From the cell containing the given text, extract its center point as (X, Y) coordinate. 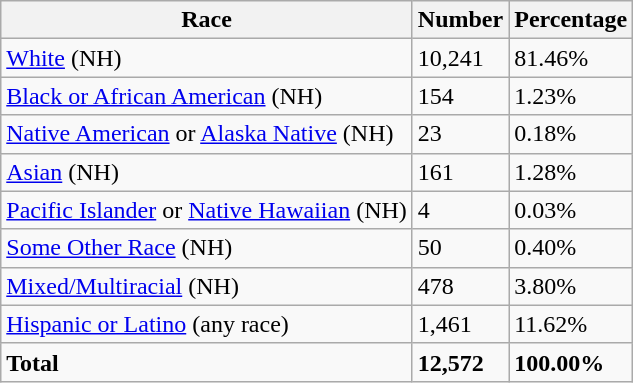
Asian (NH) (207, 172)
11.62% (571, 324)
White (NH) (207, 58)
50 (460, 248)
0.18% (571, 134)
Race (207, 20)
154 (460, 96)
Native American or Alaska Native (NH) (207, 134)
Hispanic or Latino (any race) (207, 324)
100.00% (571, 362)
23 (460, 134)
1.28% (571, 172)
478 (460, 286)
4 (460, 210)
0.40% (571, 248)
Total (207, 362)
Some Other Race (NH) (207, 248)
0.03% (571, 210)
1.23% (571, 96)
81.46% (571, 58)
Number (460, 20)
3.80% (571, 286)
Black or African American (NH) (207, 96)
Mixed/Multiracial (NH) (207, 286)
1,461 (460, 324)
12,572 (460, 362)
Percentage (571, 20)
10,241 (460, 58)
Pacific Islander or Native Hawaiian (NH) (207, 210)
161 (460, 172)
